For the text-containing cell, return its midpoint in (X, Y) coordinate format. 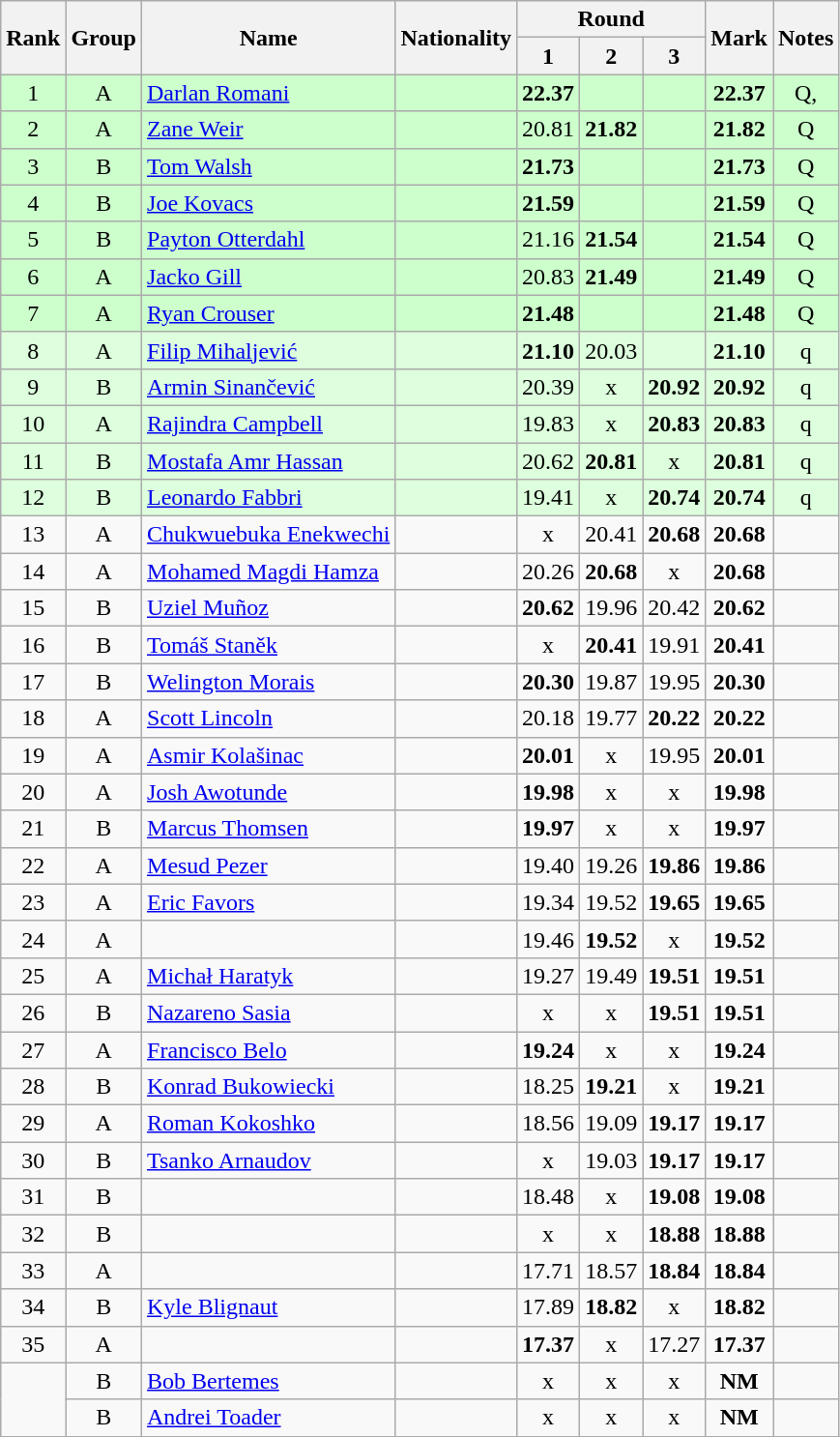
34 (33, 1307)
20.42 (675, 608)
5 (33, 240)
18.48 (549, 1197)
7 (33, 313)
19.49 (611, 976)
Kyle Blignaut (269, 1307)
Round (611, 19)
Tomáš Staněk (269, 645)
21 (33, 829)
17.89 (549, 1307)
19.91 (675, 645)
Mohamed Magdi Hamza (269, 572)
20.18 (549, 718)
13 (33, 535)
Nazareno Sasia (269, 1012)
Jacko Gill (269, 277)
Michał Haratyk (269, 976)
20.26 (549, 572)
Francisco Belo (269, 1049)
21.16 (549, 240)
19.34 (549, 902)
32 (33, 1234)
14 (33, 572)
19.41 (549, 498)
25 (33, 976)
Eric Favors (269, 902)
15 (33, 608)
19.03 (611, 1160)
4 (33, 203)
Mark (739, 38)
Andrei Toader (269, 1418)
27 (33, 1049)
18.25 (549, 1087)
8 (33, 350)
24 (33, 939)
28 (33, 1087)
19.09 (611, 1124)
18.56 (549, 1124)
Name (269, 38)
Zane Weir (269, 130)
23 (33, 902)
22 (33, 865)
Q, (806, 93)
33 (33, 1271)
19.96 (611, 608)
20 (33, 792)
18.57 (611, 1271)
Scott Lincoln (269, 718)
20.39 (549, 387)
19.77 (611, 718)
Marcus Thomsen (269, 829)
10 (33, 424)
Filip Mihaljević (269, 350)
19.27 (549, 976)
Uziel Muñoz (269, 608)
Konrad Bukowiecki (269, 1087)
12 (33, 498)
Mesud Pezer (269, 865)
Josh Awotunde (269, 792)
20.03 (611, 350)
Group (104, 38)
6 (33, 277)
Chukwuebuka Enekwechi (269, 535)
29 (33, 1124)
16 (33, 645)
Nationality (456, 38)
18 (33, 718)
30 (33, 1160)
Rank (33, 38)
Rajindra Campbell (269, 424)
35 (33, 1344)
Bob Bertemes (269, 1381)
Asmir Kolašinac (269, 755)
19.83 (549, 424)
31 (33, 1197)
19 (33, 755)
17.71 (549, 1271)
19.40 (549, 865)
Darlan Romani (269, 93)
Ryan Crouser (269, 313)
Tom Walsh (269, 166)
Mostafa Amr Hassan (269, 461)
17.27 (675, 1344)
Joe Kovacs (269, 203)
19.26 (611, 865)
Notes (806, 38)
19.46 (549, 939)
19.87 (611, 682)
Tsanko Arnaudov (269, 1160)
Roman Kokoshko (269, 1124)
26 (33, 1012)
17 (33, 682)
11 (33, 461)
9 (33, 387)
Payton Otterdahl (269, 240)
Armin Sinančević (269, 387)
Welington Morais (269, 682)
Leonardo Fabbri (269, 498)
